Identify which cell holds the provided text, then report its (x, y) central coordinate. 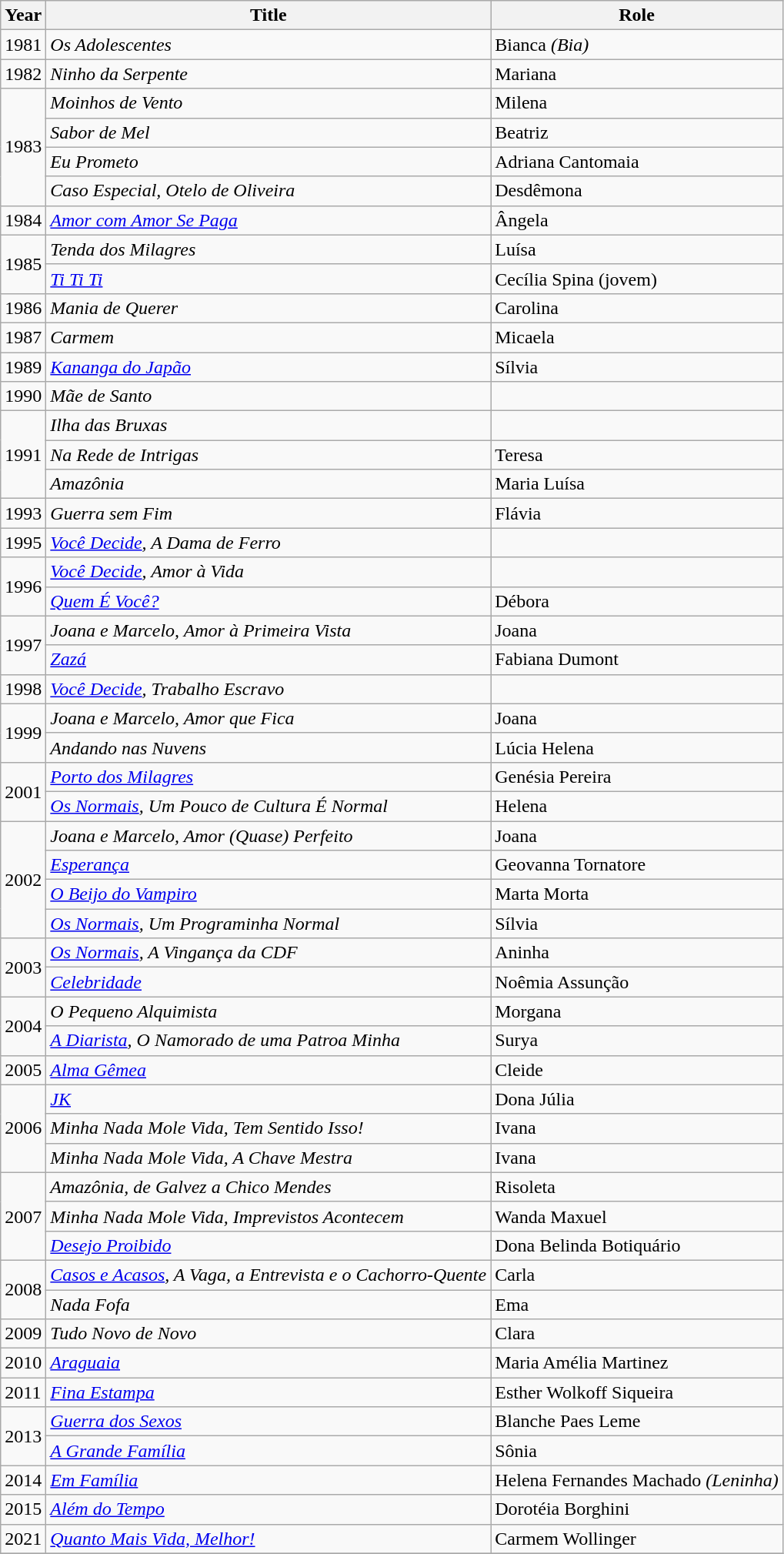
2005 (23, 1070)
2002 (23, 879)
JK (269, 1099)
Você Decide, Trabalho Escravo (269, 689)
1989 (23, 367)
Milena (637, 103)
Na Rede de Intrigas (269, 455)
Year (23, 15)
Ninho da Serpente (269, 74)
Role (637, 15)
1991 (23, 455)
Carmem Wollinger (637, 1539)
Minha Nada Mole Vida, Tem Sentido Isso! (269, 1128)
Micaela (637, 337)
2001 (23, 791)
2006 (23, 1128)
Caso Especial, Otelo de Oliveira (269, 191)
Os Normais, Um Programinha Normal (269, 924)
Teresa (637, 455)
A Diarista, O Namorado de uma Patroa Minha (269, 1041)
Title (269, 15)
Nada Fofa (269, 1305)
Risoleta (637, 1187)
Os Normais, Um Pouco de Cultura É Normal (269, 806)
1983 (23, 147)
Ângela (637, 220)
A Grande Família (269, 1451)
Mãe de Santo (269, 396)
1996 (23, 587)
2004 (23, 1026)
1982 (23, 74)
Dona Júlia (637, 1099)
Mariana (637, 74)
Surya (637, 1041)
1981 (23, 45)
Bianca (Bia) (637, 45)
2010 (23, 1363)
Wanda Maxuel (637, 1216)
Helena (637, 806)
1995 (23, 543)
Aninha (637, 953)
Flávia (637, 513)
Carolina (637, 308)
Maria Luísa (637, 484)
1984 (23, 220)
Os Adolescentes (269, 45)
Tudo Novo de Novo (269, 1334)
Luísa (637, 249)
Mania de Querer (269, 308)
2011 (23, 1392)
Eu Prometo (269, 162)
Kananga do Japão (269, 367)
Genésia Pereira (637, 777)
Cleide (637, 1070)
Amor com Amor Se Paga (269, 220)
Guerra dos Sexos (269, 1422)
Moinhos de Vento (269, 103)
O Pequeno Alquimista (269, 1011)
1993 (23, 513)
Cecília Spina (jovem) (637, 279)
Noêmia Assunção (637, 982)
Esther Wolkoff Siqueira (637, 1392)
Morgana (637, 1011)
Sônia (637, 1451)
Alma Gêmea (269, 1070)
Zazá (269, 660)
2007 (23, 1216)
1999 (23, 733)
Joana e Marcelo, Amor que Fica (269, 718)
Dona Belinda Botiquário (637, 1245)
Helena Fernandes Machado (Leninha) (637, 1480)
2009 (23, 1334)
2003 (23, 967)
Maria Amélia Martinez (637, 1363)
Desejo Proibido (269, 1245)
Porto dos Milagres (269, 777)
Casos e Acasos, A Vaga, a Entrevista e o Cachorro-Quente (269, 1275)
Marta Morta (637, 894)
Araguaia (269, 1363)
O Beijo do Vampiro (269, 894)
Fina Estampa (269, 1392)
Amazônia (269, 484)
Você Decide, A Dama de Ferro (269, 543)
Adriana Cantomaia (637, 162)
Andando nas Nuvens (269, 747)
Lúcia Helena (637, 747)
1985 (23, 264)
Minha Nada Mole Vida, Imprevistos Acontecem (269, 1216)
Ilha das Bruxas (269, 426)
Joana e Marcelo, Amor à Primeira Vista (269, 630)
Ema (637, 1305)
Dorotéia Borghini (637, 1509)
Celebridade (269, 982)
Além do Tempo (269, 1509)
Blanche Paes Leme (637, 1422)
1987 (23, 337)
1990 (23, 396)
Fabiana Dumont (637, 660)
2014 (23, 1480)
Minha Nada Mole Vida, A Chave Mestra (269, 1158)
1986 (23, 308)
2013 (23, 1436)
Joana e Marcelo, Amor (Quase) Perfeito (269, 835)
Você Decide, Amor à Vida (269, 572)
Amazônia, de Galvez a Chico Mendes (269, 1187)
Carmem (269, 337)
1997 (23, 645)
Os Normais, A Vingança da CDF (269, 953)
Sabor de Mel (269, 132)
Clara (637, 1334)
Ti Ti Ti (269, 279)
Quem É Você? (269, 601)
Geovanna Tornatore (637, 865)
Em Família (269, 1480)
2008 (23, 1289)
2015 (23, 1509)
Débora (637, 601)
Desdêmona (637, 191)
Beatriz (637, 132)
Esperança (269, 865)
2021 (23, 1539)
Guerra sem Fim (269, 513)
1998 (23, 689)
Carla (637, 1275)
Tenda dos Milagres (269, 249)
Quanto Mais Vida, Melhor! (269, 1539)
